Pinpoint the cell where the given text exists, returning its (x, y) midpoint coordinate. 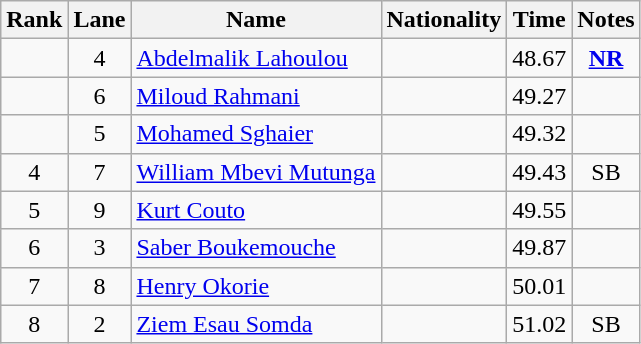
49.55 (540, 210)
9 (100, 210)
Rank (34, 20)
50.01 (540, 286)
Mohamed Sghaier (256, 134)
Lane (100, 20)
Time (540, 20)
48.67 (540, 58)
NR (606, 58)
Name (256, 20)
William Mbevi Mutunga (256, 172)
Nationality (444, 20)
49.43 (540, 172)
51.02 (540, 324)
Abdelmalik Lahoulou (256, 58)
Henry Okorie (256, 286)
Saber Boukemouche (256, 248)
Kurt Couto (256, 210)
2 (100, 324)
Miloud Rahmani (256, 96)
Ziem Esau Somda (256, 324)
3 (100, 248)
49.32 (540, 134)
49.87 (540, 248)
Notes (606, 20)
49.27 (540, 96)
